Output the (x, y) coordinate of the center of the cell containing the given text.  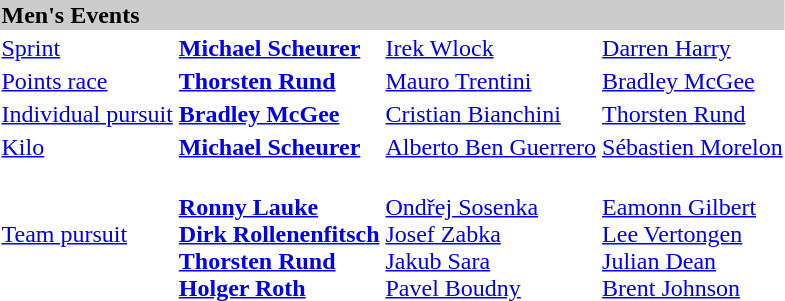
Darren Harry (693, 48)
Individual pursuit (87, 114)
Cristian Bianchini (491, 114)
Alberto Ben Guerrero (491, 147)
Sprint (87, 48)
Sébastien Morelon (693, 147)
Mauro Trentini (491, 81)
Points race (87, 81)
Men's Events (392, 15)
Irek Wlock (491, 48)
Kilo (87, 147)
